Pinpoint the cell where the given text exists, returning its [x, y] midpoint coordinate. 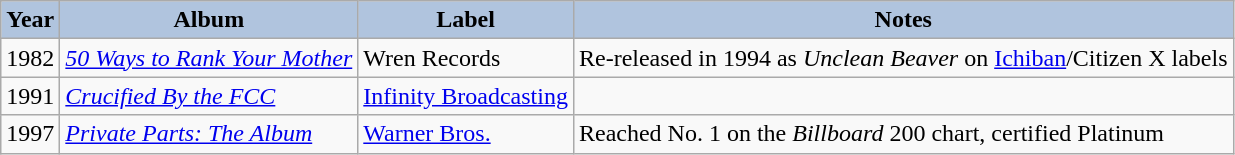
Warner Bros. [466, 134]
50 Ways to Rank Your Mother [209, 58]
Album [209, 20]
Infinity Broadcasting [466, 96]
Year [30, 20]
1982 [30, 58]
Crucified By the FCC [209, 96]
Wren Records [466, 58]
1997 [30, 134]
1991 [30, 96]
Notes [903, 20]
Re-released in 1994 as Unclean Beaver on Ichiban/Citizen X labels [903, 58]
Reached No. 1 on the Billboard 200 chart, certified Platinum [903, 134]
Private Parts: The Album [209, 134]
Label [466, 20]
